Locate the cell with the specified text and output its [x, y] center coordinate. 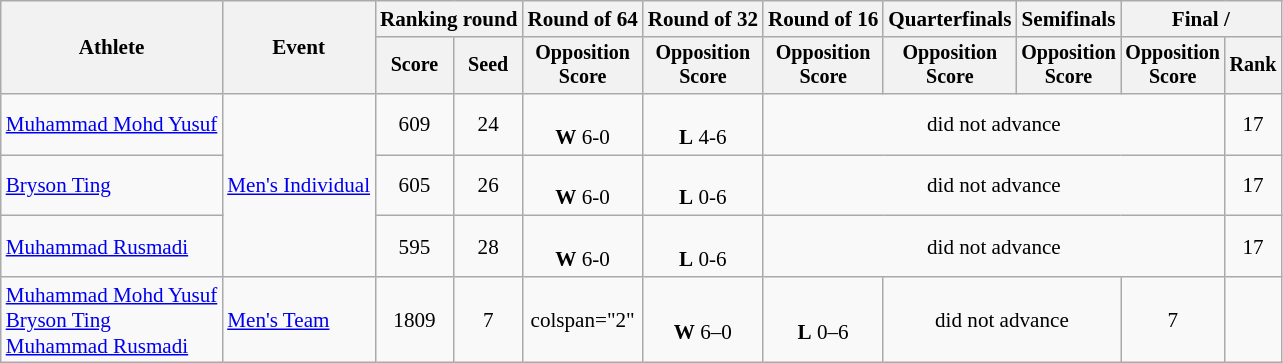
W 6–0 [703, 320]
Muhammad Rusmadi [112, 246]
colspan="2" [582, 320]
Semifinals [1068, 18]
Round of 16 [823, 18]
24 [488, 124]
Rank [1253, 65]
L 0–6 [823, 320]
595 [414, 246]
28 [488, 246]
26 [488, 186]
Quarterfinals [950, 18]
Men's Team [298, 320]
Athlete [112, 48]
Round of 32 [703, 18]
Ranking round [448, 18]
Muhammad Mohd Yusuf [112, 124]
605 [414, 186]
609 [414, 124]
Round of 64 [582, 18]
Bryson Ting [112, 186]
1809 [414, 320]
Seed [488, 65]
Men's Individual [298, 186]
Score [414, 65]
Final / [1201, 18]
Muhammad Mohd YusufBryson TingMuhammad Rusmadi [112, 320]
Event [298, 48]
L 4-6 [703, 124]
